Scan for the cell matching the given text and deliver its (x, y) coordinate at center. 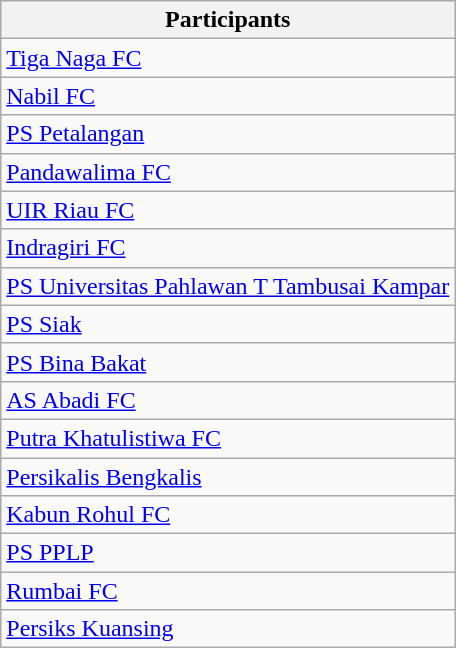
Persiks Kuansing (228, 629)
Rumbai FC (228, 591)
AS Abadi FC (228, 400)
PS Petalangan (228, 134)
Tiga Naga FC (228, 58)
Indragiri FC (228, 248)
Kabun Rohul FC (228, 515)
Nabil FC (228, 96)
Putra Khatulistiwa FC (228, 438)
PS Bina Bakat (228, 362)
PS Universitas Pahlawan T Tambusai Kampar (228, 286)
PS PPLP (228, 553)
PS Siak (228, 324)
Pandawalima FC (228, 172)
Participants (228, 20)
UIR Riau FC (228, 210)
Persikalis Bengkalis (228, 477)
